Capture the cell that displays the provided text and extract its [x, y] central coordinate. 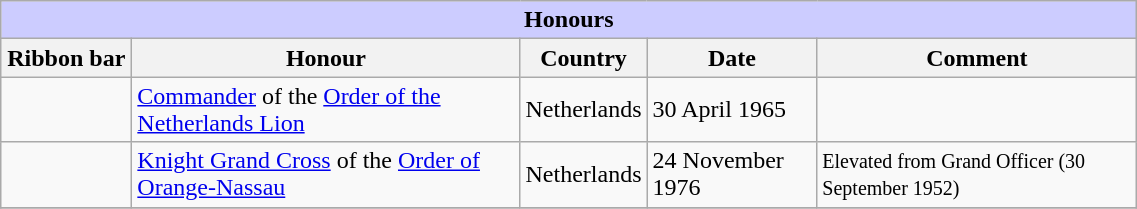
30 April 1965 [732, 110]
Country [584, 58]
Comment [977, 58]
Honour [326, 58]
Date [732, 58]
Elevated from Grand Officer (30 September 1952) [977, 174]
Honours [569, 20]
Commander of the Order of the Netherlands Lion [326, 110]
24 November 1976 [732, 174]
Ribbon bar [66, 58]
Knight Grand Cross of the Order of Orange-Nassau [326, 174]
